Return [X, Y] of the center of cell containing provided text 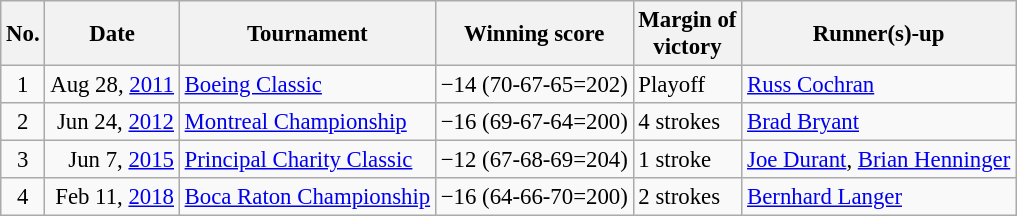
3 [23, 160]
Russ Cochran [879, 85]
4 [23, 197]
−14 (70-67-65=202) [534, 85]
2 [23, 122]
Aug 28, 2011 [112, 85]
−12 (67-68-69=204) [534, 160]
Jun 7, 2015 [112, 160]
2 strokes [688, 197]
−16 (64-66-70=200) [534, 197]
−16 (69-67-64=200) [534, 122]
Tournament [307, 34]
1 [23, 85]
Brad Bryant [879, 122]
Date [112, 34]
Principal Charity Classic [307, 160]
Runner(s)-up [879, 34]
Montreal Championship [307, 122]
Winning score [534, 34]
4 strokes [688, 122]
Jun 24, 2012 [112, 122]
Bernhard Langer [879, 197]
Feb 11, 2018 [112, 197]
Playoff [688, 85]
1 stroke [688, 160]
No. [23, 34]
Joe Durant, Brian Henninger [879, 160]
Margin ofvictory [688, 34]
Boca Raton Championship [307, 197]
Boeing Classic [307, 85]
